Pinpoint the cell where the given text exists, returning its (x, y) midpoint coordinate. 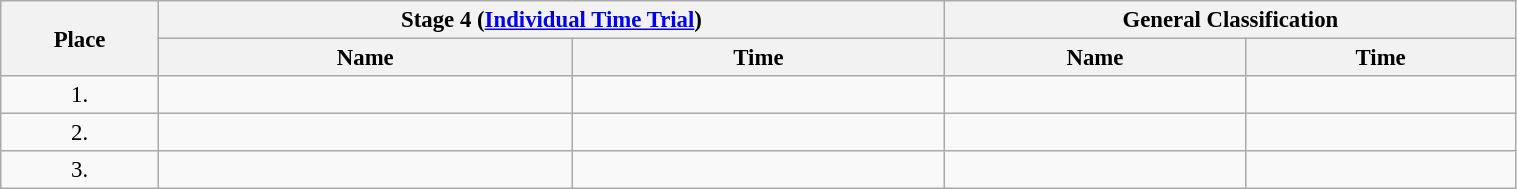
3. (80, 170)
Place (80, 38)
General Classification (1230, 20)
2. (80, 133)
1. (80, 95)
Stage 4 (Individual Time Trial) (551, 20)
